For the text-containing cell, return its midpoint in [x, y] coordinate format. 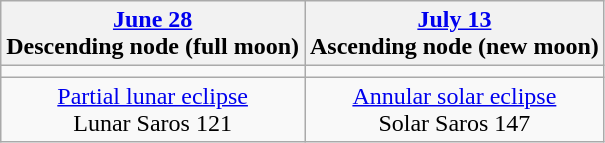
July 13Ascending node (new moon) [454, 34]
Partial lunar eclipseLunar Saros 121 [153, 110]
June 28Descending node (full moon) [153, 34]
Annular solar eclipseSolar Saros 147 [454, 110]
